Scan for the cell matching the given text and deliver its [X, Y] coordinate at center. 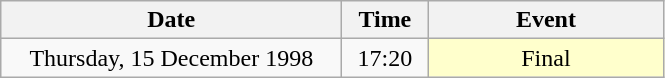
17:20 [385, 58]
Date [172, 20]
Thursday, 15 December 1998 [172, 58]
Final [546, 58]
Time [385, 20]
Event [546, 20]
